Extract the (x, y) coordinate from the center of the cell holding the provided text.  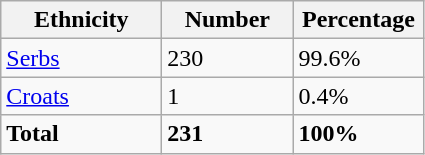
0.4% (358, 96)
100% (358, 134)
Ethnicity (82, 20)
Croats (82, 96)
Serbs (82, 58)
231 (228, 134)
99.6% (358, 58)
230 (228, 58)
Number (228, 20)
Percentage (358, 20)
1 (228, 96)
Total (82, 134)
